Capture the cell that displays the provided text and extract its (x, y) central coordinate. 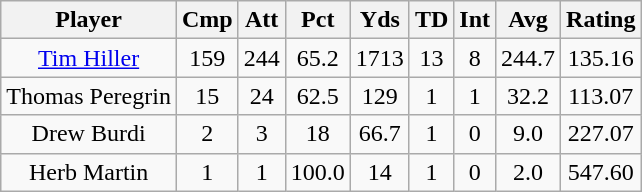
Herb Martin (89, 172)
Pct (318, 20)
TD (431, 20)
Rating (601, 20)
547.60 (601, 172)
244 (262, 58)
3 (262, 134)
2 (207, 134)
Avg (528, 20)
1713 (380, 58)
244.7 (528, 58)
8 (475, 58)
Yds (380, 20)
113.07 (601, 96)
135.16 (601, 58)
66.7 (380, 134)
Player (89, 20)
2.0 (528, 172)
159 (207, 58)
227.07 (601, 134)
Tim Hiller (89, 58)
Thomas Peregrin (89, 96)
Int (475, 20)
Cmp (207, 20)
62.5 (318, 96)
13 (431, 58)
9.0 (528, 134)
100.0 (318, 172)
18 (318, 134)
Drew Burdi (89, 134)
Att (262, 20)
65.2 (318, 58)
24 (262, 96)
129 (380, 96)
14 (380, 172)
32.2 (528, 96)
15 (207, 96)
